Return the (x, y) coordinate for the center point of the cell that contains the specified text.  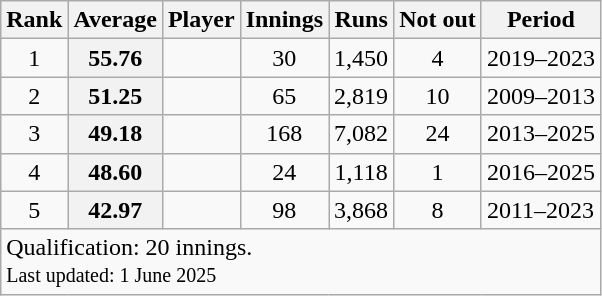
Period (540, 20)
51.25 (116, 96)
48.60 (116, 172)
65 (284, 96)
Rank (34, 20)
3 (34, 134)
2019–2023 (540, 58)
49.18 (116, 134)
42.97 (116, 210)
1,450 (362, 58)
2016–2025 (540, 172)
Average (116, 20)
2011–2023 (540, 210)
2 (34, 96)
Runs (362, 20)
3,868 (362, 210)
2009–2013 (540, 96)
7,082 (362, 134)
8 (438, 210)
2013–2025 (540, 134)
5 (34, 210)
10 (438, 96)
1,118 (362, 172)
30 (284, 58)
168 (284, 134)
Innings (284, 20)
Not out (438, 20)
Player (201, 20)
2,819 (362, 96)
98 (284, 210)
55.76 (116, 58)
Qualification: 20 innings.Last updated: 1 June 2025 (301, 262)
